Scan for the cell matching the given text and deliver its (X, Y) coordinate at center. 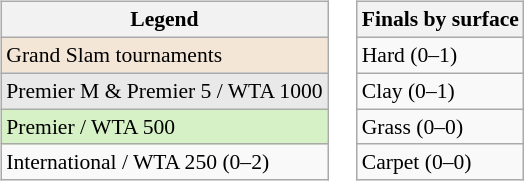
Premier / WTA 500 (164, 127)
Premier M & Premier 5 / WTA 1000 (164, 91)
International / WTA 250 (0–2) (164, 162)
Grand Slam tournaments (164, 55)
Carpet (0–0) (440, 162)
Legend (164, 20)
Finals by surface (440, 20)
Clay (0–1) (440, 91)
Grass (0–0) (440, 127)
Hard (0–1) (440, 55)
